Locate the cell with the specified text and output its (x, y) center coordinate. 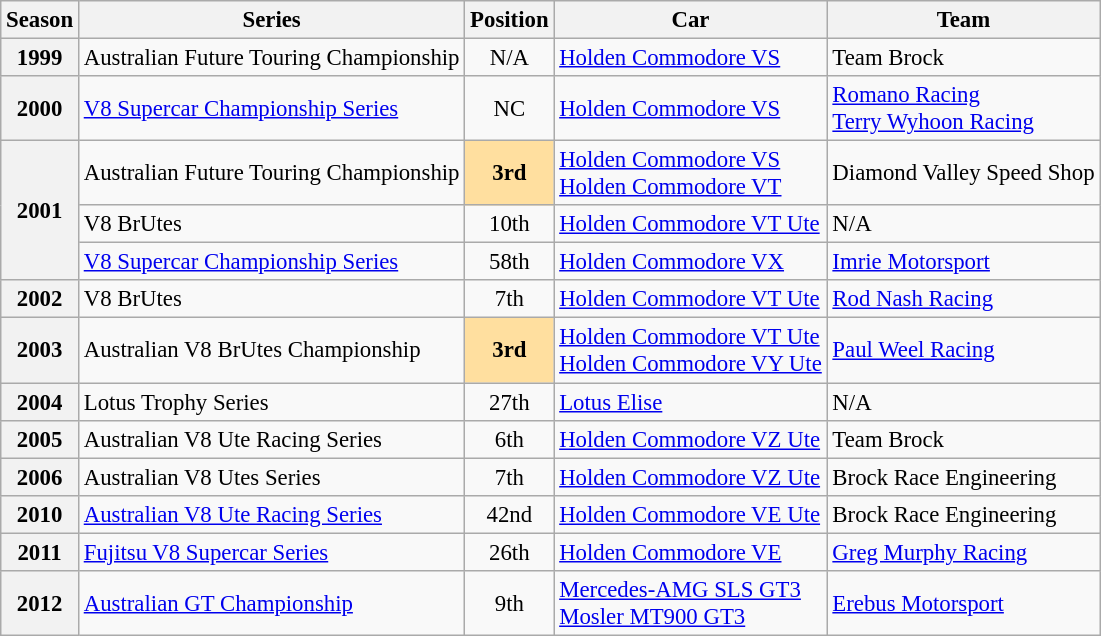
Holden Commodore VX (690, 262)
2006 (40, 477)
Greg Murphy Racing (964, 552)
Holden Commodore VE Ute (690, 514)
2000 (40, 108)
2003 (40, 350)
9th (510, 604)
2011 (40, 552)
Holden Commodore VE (690, 552)
Rod Nash Racing (964, 299)
NC (510, 108)
58th (510, 262)
2005 (40, 439)
Lotus Elise (690, 402)
Diamond Valley Speed Shop (964, 174)
Erebus Motorsport (964, 604)
Holden Commodore VSHolden Commodore VT (690, 174)
2004 (40, 402)
42nd (510, 514)
2001 (40, 211)
Mercedes-AMG SLS GT3Mosler MT900 GT3 (690, 604)
Lotus Trophy Series (271, 402)
Australian V8 Utes Series (271, 477)
2012 (40, 604)
26th (510, 552)
Paul Weel Racing (964, 350)
1999 (40, 58)
2002 (40, 299)
Holden Commodore VT UteHolden Commodore VY Ute (690, 350)
Car (690, 20)
10th (510, 224)
Series (271, 20)
Australian V8 BrUtes Championship (271, 350)
Imrie Motorsport (964, 262)
27th (510, 402)
Romano RacingTerry Wyhoon Racing (964, 108)
2010 (40, 514)
Fujitsu V8 Supercar Series (271, 552)
Position (510, 20)
6th (510, 439)
Australian GT Championship (271, 604)
Season (40, 20)
Team (964, 20)
